Return the (x, y) coordinate for the center point of the cell that contains the specified text.  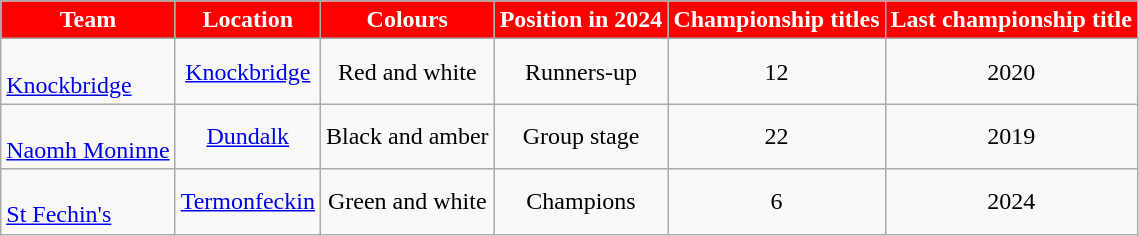
Naomh Moninne (88, 136)
Red and white (407, 72)
Green and white (407, 202)
Championship titles (776, 20)
St Fechin's (88, 202)
2024 (1011, 202)
12 (776, 72)
Location (248, 20)
Champions (581, 202)
6 (776, 202)
Last championship title (1011, 20)
Colours (407, 20)
22 (776, 136)
Team (88, 20)
Group stage (581, 136)
Runners-up (581, 72)
2019 (1011, 136)
Black and amber (407, 136)
2020 (1011, 72)
Position in 2024 (581, 20)
Dundalk (248, 136)
Termonfeckin (248, 202)
